Search for the cell housing the specified text and yield its [X, Y] center coordinate. 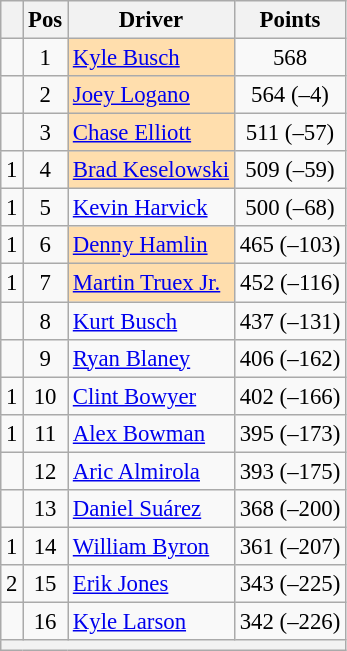
Kyle Busch [152, 58]
6 [46, 245]
Joey Logano [152, 95]
452 (–116) [290, 283]
13 [46, 509]
Driver [152, 20]
395 (–173) [290, 433]
564 (–4) [290, 95]
3 [46, 133]
Denny Hamlin [152, 245]
437 (–131) [290, 321]
500 (–68) [290, 208]
Kevin Harvick [152, 208]
7 [46, 283]
Brad Keselowski [152, 170]
8 [46, 321]
Kurt Busch [152, 321]
5 [46, 208]
Kyle Larson [152, 621]
511 (–57) [290, 133]
568 [290, 58]
465 (–103) [290, 245]
402 (–166) [290, 396]
Erik Jones [152, 584]
16 [46, 621]
343 (–225) [290, 584]
509 (–59) [290, 170]
406 (–162) [290, 358]
William Byron [152, 546]
Ryan Blaney [152, 358]
342 (–226) [290, 621]
Daniel Suárez [152, 509]
361 (–207) [290, 546]
Martin Truex Jr. [152, 283]
Pos [46, 20]
15 [46, 584]
Alex Bowman [152, 433]
14 [46, 546]
10 [46, 396]
11 [46, 433]
Aric Almirola [152, 471]
393 (–175) [290, 471]
4 [46, 170]
368 (–200) [290, 509]
Clint Bowyer [152, 396]
Points [290, 20]
Chase Elliott [152, 133]
12 [46, 471]
9 [46, 358]
